Search for the cell housing the specified text and yield its (X, Y) center coordinate. 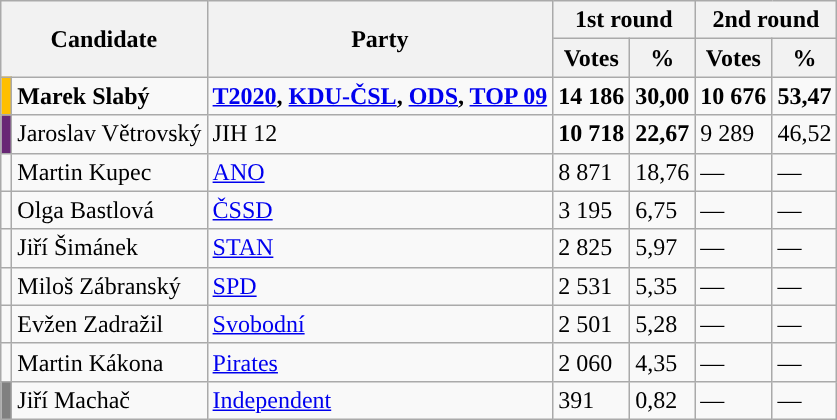
2 531 (592, 286)
30,00 (662, 96)
9 289 (734, 134)
53,47 (804, 96)
Marek Slabý (110, 96)
3 195 (592, 210)
5,35 (662, 286)
46,52 (804, 134)
Jaroslav Větrovský (110, 134)
10 718 (592, 134)
Jiří Šimánek (110, 248)
Evžen Zadražil (110, 324)
ČSSD (380, 210)
2 825 (592, 248)
5,28 (662, 324)
6,75 (662, 210)
18,76 (662, 172)
T2020, KDU-ČSL, ODS, TOP 09 (380, 96)
ANO (380, 172)
14 186 (592, 96)
STAN (380, 248)
Pirates (380, 362)
Svobodní (380, 324)
1st round (624, 20)
Party (380, 39)
5,97 (662, 248)
391 (592, 400)
10 676 (734, 96)
Miloš Zábranský (110, 286)
2nd round (766, 20)
Candidate (104, 39)
22,67 (662, 134)
Martin Kákona (110, 362)
8 871 (592, 172)
2 060 (592, 362)
Martin Kupec (110, 172)
2 501 (592, 324)
Jiří Machač (110, 400)
0,82 (662, 400)
JIH 12 (380, 134)
Olga Bastlová (110, 210)
Independent (380, 400)
SPD (380, 286)
4,35 (662, 362)
